Pinpoint the cell where the given text exists, returning its (x, y) midpoint coordinate. 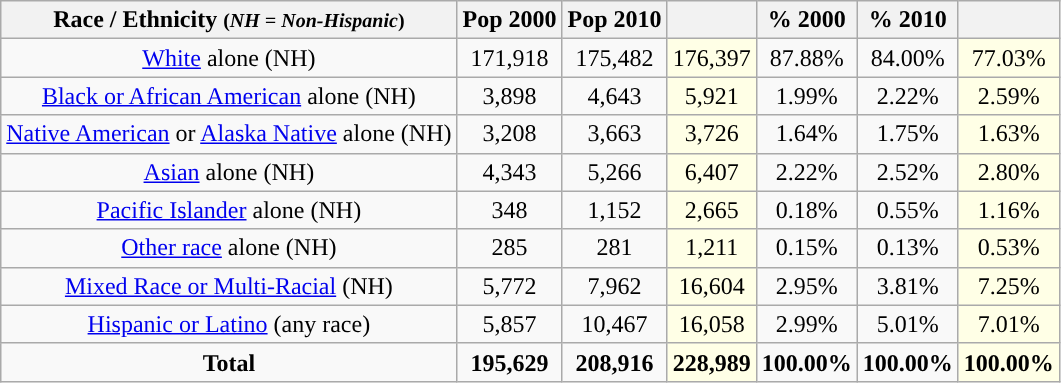
Native American or Alaska Native alone (NH) (229, 134)
0.18% (806, 210)
10,467 (614, 324)
348 (510, 210)
Race / Ethnicity (NH = Non-Hispanic) (229, 20)
16,604 (712, 286)
5,772 (510, 286)
2.52% (908, 172)
3,898 (510, 96)
1.63% (1008, 134)
5,921 (712, 96)
Pop 2010 (614, 20)
77.03% (1008, 58)
1.64% (806, 134)
6,407 (712, 172)
3,726 (712, 134)
3,208 (510, 134)
Mixed Race or Multi-Racial (NH) (229, 286)
285 (510, 248)
2.99% (806, 324)
175,482 (614, 58)
1,152 (614, 210)
2.95% (806, 286)
Total (229, 362)
5,266 (614, 172)
2,665 (712, 210)
Pop 2000 (510, 20)
% 2010 (908, 20)
0.15% (806, 248)
87.88% (806, 58)
7.01% (1008, 324)
195,629 (510, 362)
16,058 (712, 324)
0.53% (1008, 248)
281 (614, 248)
208,916 (614, 362)
2.80% (1008, 172)
1.16% (1008, 210)
7.25% (1008, 286)
1.99% (806, 96)
0.13% (908, 248)
5.01% (908, 324)
7,962 (614, 286)
3,663 (614, 134)
4,343 (510, 172)
% 2000 (806, 20)
84.00% (908, 58)
4,643 (614, 96)
2.59% (1008, 96)
Hispanic or Latino (any race) (229, 324)
White alone (NH) (229, 58)
Asian alone (NH) (229, 172)
228,989 (712, 362)
3.81% (908, 286)
1.75% (908, 134)
171,918 (510, 58)
Pacific Islander alone (NH) (229, 210)
0.55% (908, 210)
1,211 (712, 248)
Other race alone (NH) (229, 248)
5,857 (510, 324)
Black or African American alone (NH) (229, 96)
176,397 (712, 58)
